Provide the (x, y) coordinate of the cell's center where the given text is located.  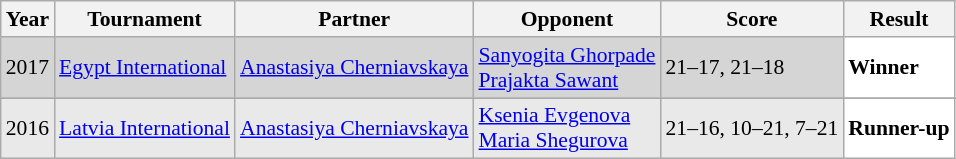
Result (898, 19)
Latvia International (144, 128)
Score (752, 19)
Egypt International (144, 68)
Partner (354, 19)
21–17, 21–18 (752, 68)
Opponent (568, 19)
2016 (28, 128)
Sanyogita Ghorpade Prajakta Sawant (568, 68)
2017 (28, 68)
Winner (898, 68)
Tournament (144, 19)
Year (28, 19)
Runner-up (898, 128)
21–16, 10–21, 7–21 (752, 128)
Ksenia Evgenova Maria Shegurova (568, 128)
